Determine the [X, Y] coordinate at the center of the cell enclosing the given text.  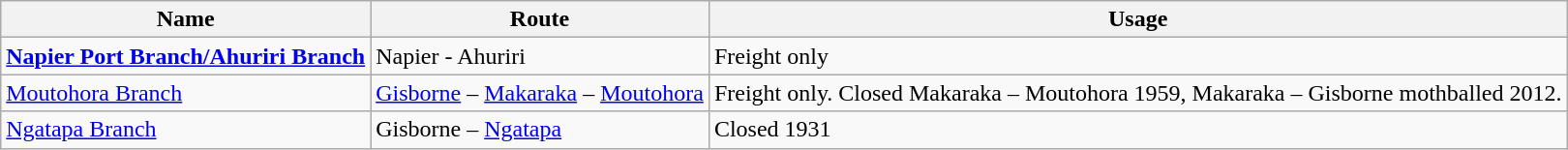
Gisborne – Ngatapa [540, 130]
Napier Port Branch/Ahuriri Branch [186, 56]
Usage [1138, 19]
Freight only. Closed Makaraka – Moutohora 1959, Makaraka – Gisborne mothballed 2012. [1138, 93]
Name [186, 19]
Ngatapa Branch [186, 130]
Napier - Ahuriri [540, 56]
Route [540, 19]
Closed 1931 [1138, 130]
Gisborne – Makaraka – Moutohora [540, 93]
Moutohora Branch [186, 93]
Freight only [1138, 56]
